Locate the cell with the specified text and output its (X, Y) center coordinate. 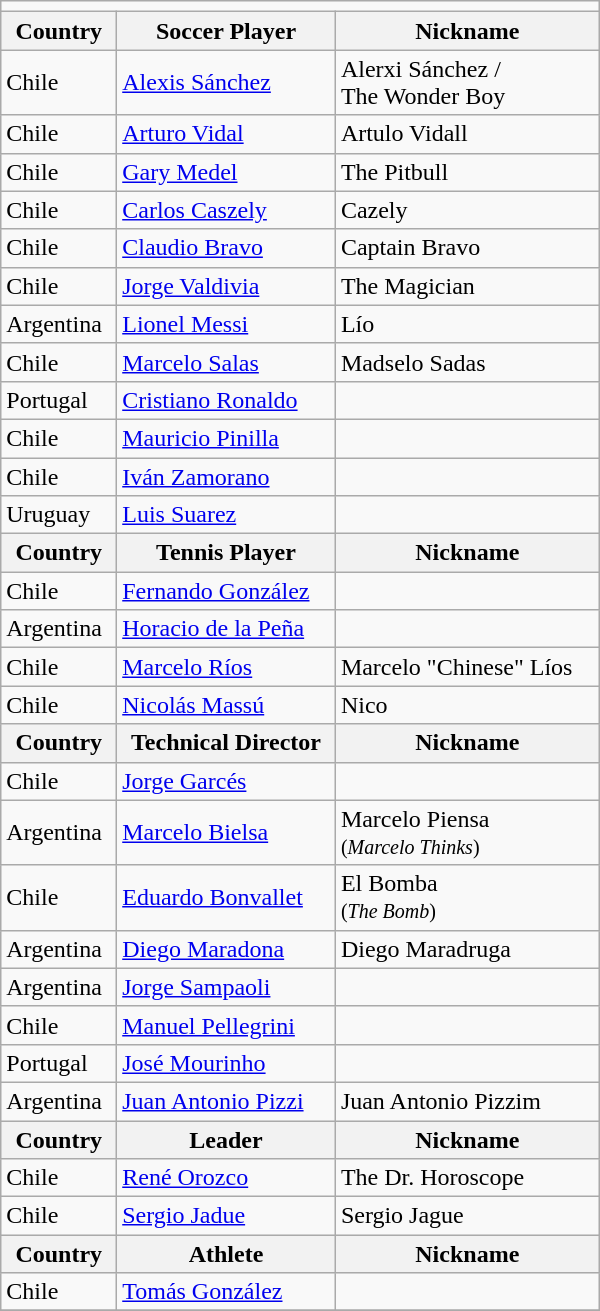
The Magician (467, 286)
Nico (467, 705)
Arturo Vidal (226, 134)
Tennis Player (226, 553)
Lío (467, 324)
The Pitbull (467, 172)
Tomás González (226, 1292)
Marcelo Ríos (226, 667)
Cazely (467, 210)
Eduardo Bonvallet (226, 898)
Claudio Bravo (226, 248)
Manuel Pellegrini (226, 1025)
Gary Medel (226, 172)
José Mourinho (226, 1063)
Leader (226, 1139)
Athlete (226, 1254)
Diego Maradruga (467, 949)
Carlos Caszely (226, 210)
Luis Suarez (226, 515)
Cristiano Ronaldo (226, 400)
Marcelo "Chinese" Líos (467, 667)
Fernando González (226, 591)
Artulo Vidall (467, 134)
Diego Maradona (226, 949)
Nicolás Massú (226, 705)
Soccer Player (226, 31)
Marcelo Piensa (Marcelo Thinks) (467, 832)
Jorge Valdivia (226, 286)
Madselo Sadas (467, 362)
Sergio Jadue (226, 1216)
Iván Zamorano (226, 477)
El Bomba (The Bomb) (467, 898)
Alexis Sánchez (226, 82)
Jorge Sampaoli (226, 987)
Sergio Jague (467, 1216)
Uruguay (59, 515)
René Orozco (226, 1178)
Mauricio Pinilla (226, 438)
Horacio de la Peña (226, 629)
The Dr. Horoscope (467, 1178)
Marcelo Bielsa (226, 832)
Marcelo Salas (226, 362)
Alerxi Sánchez / The Wonder Boy (467, 82)
Captain Bravo (467, 248)
Juan Antonio Pizzim (467, 1101)
Juan Antonio Pizzi (226, 1101)
Technical Director (226, 743)
Jorge Garcés (226, 781)
Lionel Messi (226, 324)
